Locate the cell with the specified text and output its (X, Y) center coordinate. 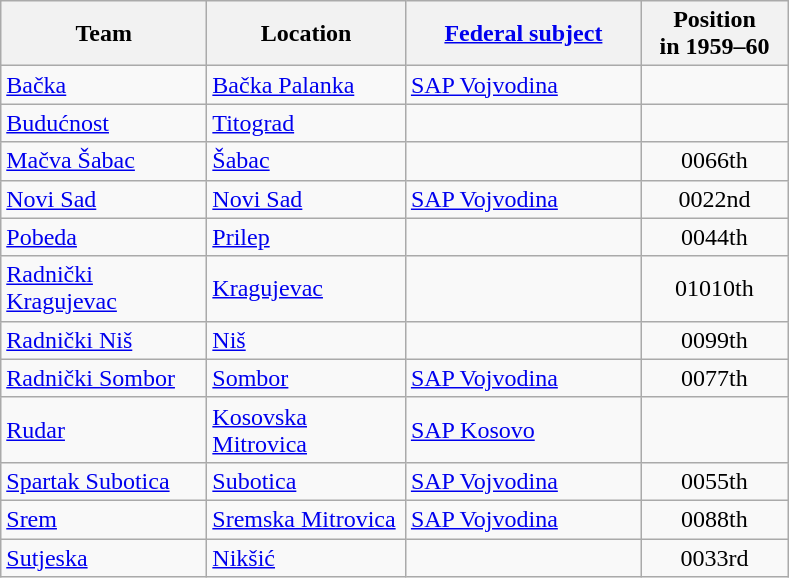
0077th (714, 378)
Pobeda (104, 237)
Sutjeska (104, 557)
Location (306, 34)
Kragujevac (306, 288)
0088th (714, 519)
Radnički Niš (104, 340)
Radnički Sombor (104, 378)
Rudar (104, 430)
Team (104, 34)
Kosovska Mitrovica (306, 430)
0055th (714, 481)
0044th (714, 237)
Federal subject (523, 34)
Bačka Palanka (306, 85)
Positionin 1959–60 (714, 34)
0066th (714, 161)
SAP Kosovo (523, 430)
Mačva Šabac (104, 161)
Sombor (306, 378)
Šabac (306, 161)
Srem (104, 519)
Spartak Subotica (104, 481)
Sremska Mitrovica (306, 519)
Nikšić (306, 557)
Radnički Kragujevac (104, 288)
Subotica (306, 481)
Budućnost (104, 123)
Prilep (306, 237)
0099th (714, 340)
0022nd (714, 199)
0033rd (714, 557)
01010th (714, 288)
Bačka (104, 85)
Niš (306, 340)
Titograd (306, 123)
